Output the [X, Y] coordinate of the center of the cell containing the given text.  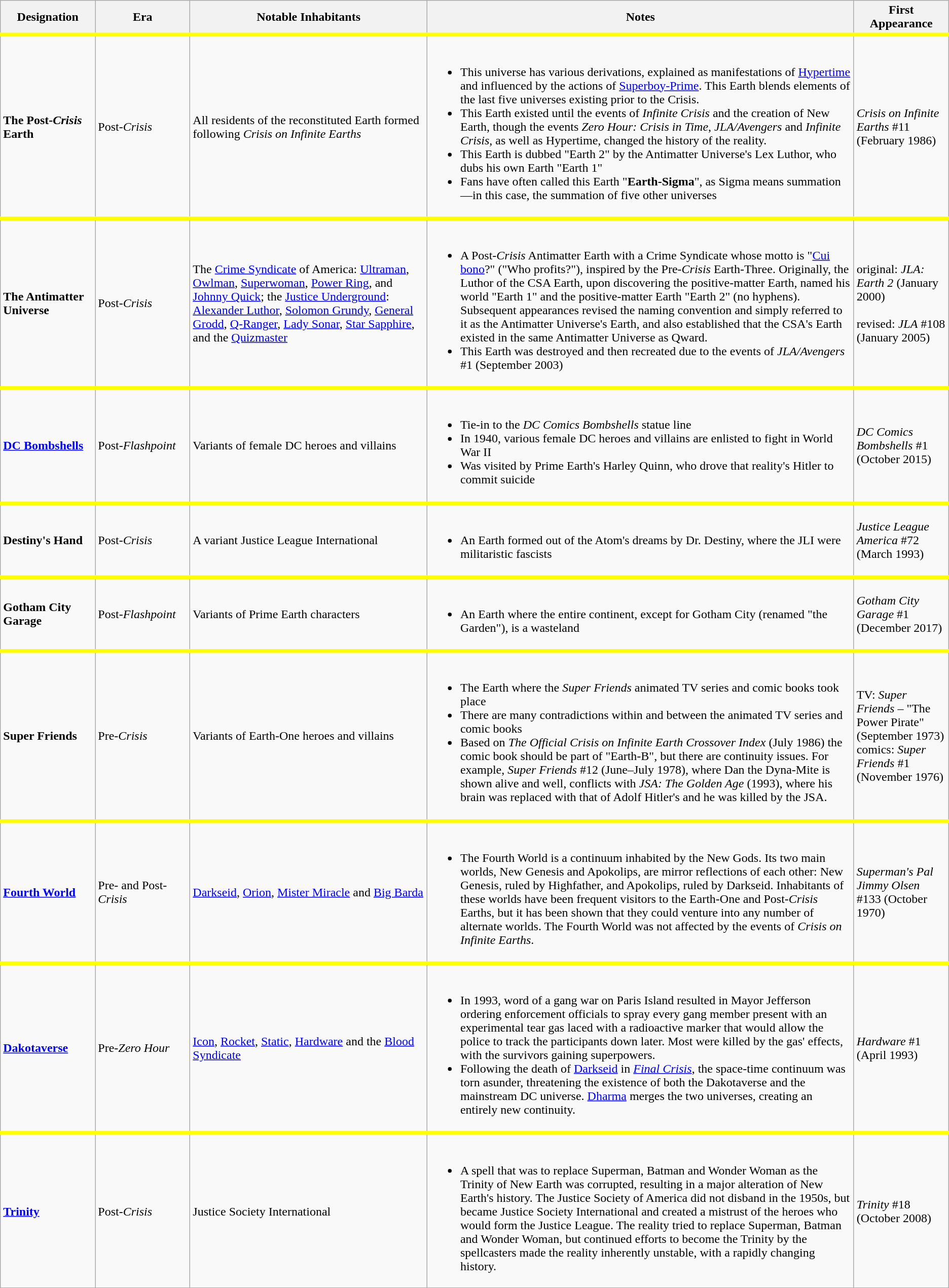
First Appearance [901, 18]
Fourth World [48, 892]
Hardware #1 (April 1993) [901, 1048]
Dakotaverse [48, 1048]
Era [143, 18]
Variants of Earth-One heroes and villains [309, 736]
Gotham City Garage #1 (December 2017) [901, 614]
original: JLA: Earth 2 (January 2000)revised: JLA #108 (January 2005) [901, 303]
Trinity [48, 1210]
Crisis on Infinite Earths #11 (February 1986) [901, 127]
Darkseid, Orion, Mister Miracle and Big Barda [309, 892]
Justice League America #72 (March 1993) [901, 540]
TV: Super Friends – "The Power Pirate" (September 1973)comics: Super Friends #1 (November 1976) [901, 736]
Superman's Pal Jimmy Olsen #133 (October 1970) [901, 892]
Justice Society International [309, 1210]
The Antimatter Universe [48, 303]
The Post-Crisis Earth [48, 127]
Notes [640, 18]
Variants of female DC heroes and villains [309, 446]
DC Bombshells [48, 446]
Pre- and Post-Crisis [143, 892]
Icon, Rocket, Static, Hardware and the Blood Syndicate [309, 1048]
All residents of the reconstituted Earth formed following Crisis on Infinite Earths [309, 127]
An Earth where the entire continent, except for Gotham City (renamed "the Garden"), is a wasteland [640, 614]
Designation [48, 18]
Notable Inhabitants [309, 18]
Pre-Zero Hour [143, 1048]
Pre-Crisis [143, 736]
Destiny's Hand [48, 540]
Super Friends [48, 736]
DC Comics Bombshells #1 (October 2015) [901, 446]
Trinity #18 (October 2008) [901, 1210]
Gotham City Garage [48, 614]
An Earth formed out of the Atom's dreams by Dr. Destiny, where the JLI were militaristic fascists [640, 540]
A variant Justice League International [309, 540]
Variants of Prime Earth characters [309, 614]
